Capture the cell that displays the provided text and extract its [x, y] central coordinate. 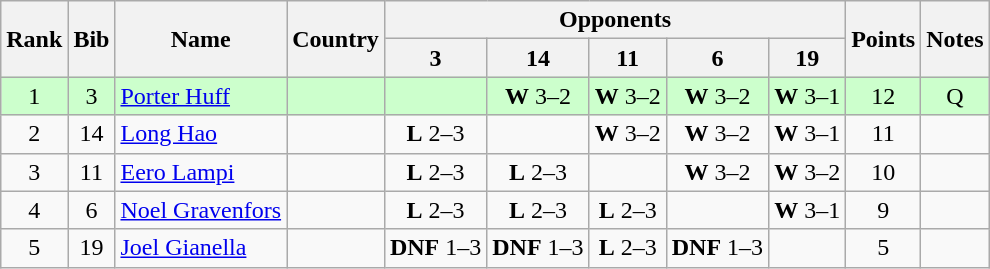
10 [884, 172]
Bib [92, 39]
Notes [955, 39]
Joel Gianella [201, 248]
Q [955, 96]
Opponents [614, 20]
9 [884, 210]
Rank [34, 39]
2 [34, 134]
Points [884, 39]
Eero Lampi [201, 172]
Country [336, 39]
Porter Huff [201, 96]
4 [34, 210]
Noel Gravenfors [201, 210]
1 [34, 96]
Name [201, 39]
12 [884, 96]
Long Hao [201, 134]
